Return (X, Y) of the center of cell containing provided text 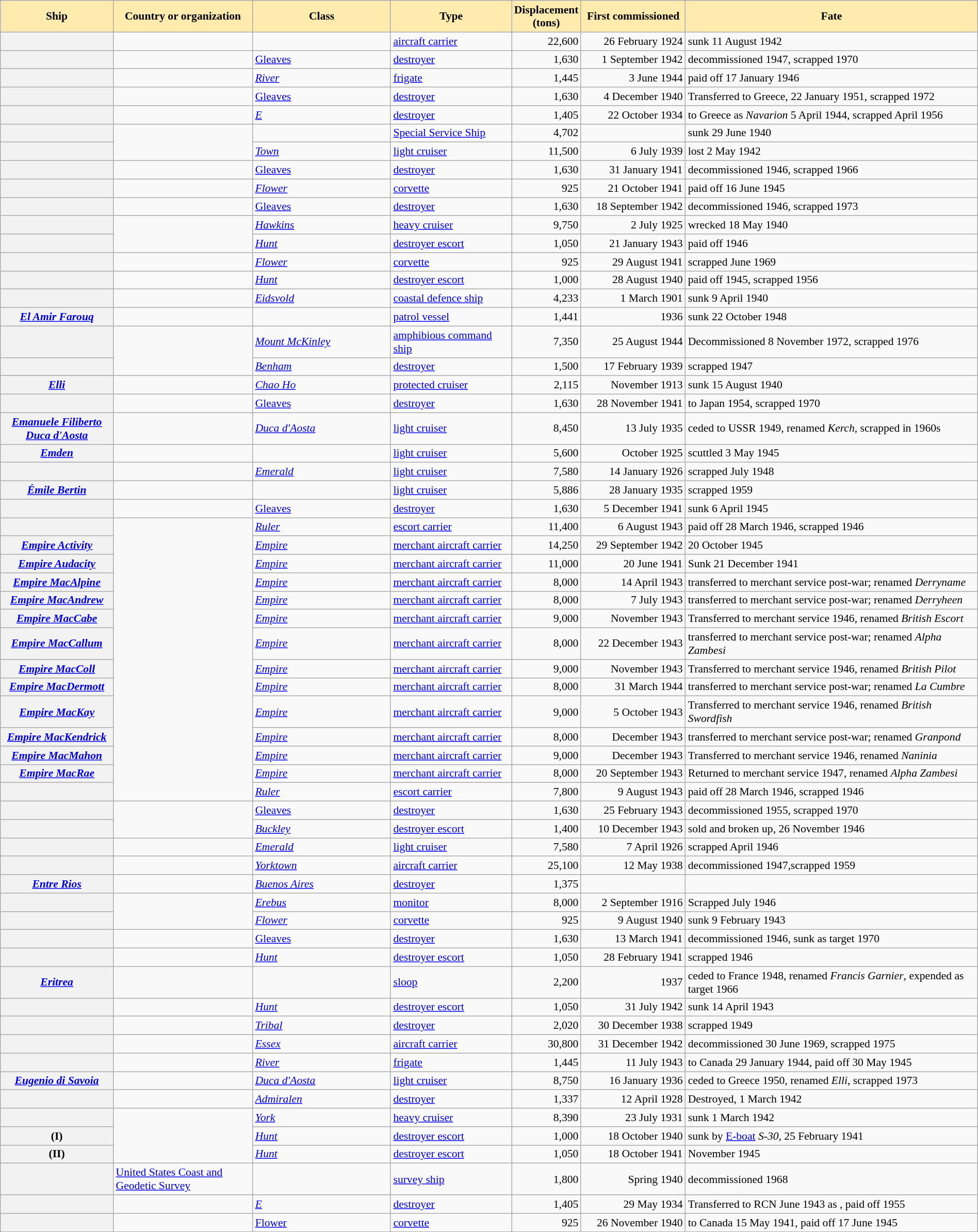
16 January 1936 (633, 1081)
9 August 1943 (633, 792)
28 August 1940 (633, 280)
paid off 1946 (832, 243)
Admiralen (322, 1099)
paid off 17 January 1946 (832, 78)
(II) (57, 1154)
29 September 1942 (633, 546)
1937 (633, 982)
(I) (57, 1136)
Tribal (322, 1026)
20 September 1943 (633, 774)
scrapped 1947 (832, 367)
sloop (451, 982)
to Greece as Navarion 5 April 1944, scrapped April 1956 (832, 115)
Destroyed, 1 March 1942 (832, 1099)
El Amir Farouq (57, 317)
paid off 16 June 1945 (832, 188)
21 January 1943 (633, 243)
lost 2 May 1942 (832, 152)
Spring 1940 (633, 1179)
sunk 14 April 1943 (832, 1007)
22,600 (547, 41)
Ship (57, 17)
11,500 (547, 152)
18 September 1942 (633, 207)
7 April 1926 (633, 847)
York (322, 1118)
11 July 1943 (633, 1062)
to Canada 29 January 1944, paid off 30 May 1945 (832, 1062)
sunk 22 October 1948 (832, 317)
5 October 1943 (633, 712)
Empire MacCallum (57, 644)
23 July 1931 (633, 1118)
sunk 1 March 1942 (832, 1118)
31 January 1941 (633, 170)
8,450 (547, 428)
wrecked 18 May 1940 (832, 225)
Class (322, 17)
4,702 (547, 133)
31 March 1944 (633, 687)
scrapped July 1948 (832, 472)
Transferred to merchant service 1946, renamed Naninia (832, 755)
to Japan 1954, scrapped 1970 (832, 404)
31 December 1942 (633, 1044)
Chao Ho (322, 385)
14,250 (547, 546)
transferred to merchant service post-war; renamed Derryheen (832, 600)
18 October 1941 (633, 1154)
transferred to merchant service post-war; renamed Granpond (832, 737)
Empire MacAndrew (57, 600)
ceded to France 1948, renamed Francis Garnier, expended as target 1966 (832, 982)
1 September 1942 (633, 60)
Transferred to merchant service 1946, renamed British Escort (832, 619)
Displacement (tons) (547, 17)
18 October 1940 (633, 1136)
scrapped April 1946 (832, 847)
Benham (322, 367)
Empire MacCabe (57, 619)
Fate (832, 17)
1,500 (547, 367)
30 December 1938 (633, 1026)
2,115 (547, 385)
1 March 1901 (633, 299)
28 February 1941 (633, 958)
decommissioned 1947,scrapped 1959 (832, 866)
25,100 (547, 866)
20 June 1941 (633, 564)
transferred to merchant service post-war; renamed La Cumbre (832, 687)
paid off 1945, scrapped 1956 (832, 280)
amphibious command ship (451, 341)
decommissioned 1947, scrapped 1970 (832, 60)
ceded to Greece 1950, renamed Elli, scrapped 1973 (832, 1081)
survey ship (451, 1179)
sold and broken up, 26 November 1946 (832, 829)
Empire Activity (57, 546)
20 October 1945 (832, 546)
Empire MacKay (57, 712)
2,020 (547, 1026)
ceded to USSR 1949, renamed Kerch, scrapped in 1960s (832, 428)
29 August 1941 (633, 262)
31 July 1942 (633, 1007)
sunk 29 June 1940 (832, 133)
5,600 (547, 453)
13 March 1941 (633, 939)
9 August 1940 (633, 921)
Entre Rios (57, 884)
Type (451, 17)
Hawkins (322, 225)
November 1913 (633, 385)
12 May 1938 (633, 866)
Scrapped July 1946 (832, 902)
Empire MacKendrick (57, 737)
Empire Audacity (57, 564)
Mount McKinley (322, 341)
sunk 9 April 1940 (832, 299)
Empire MacAlpine (57, 582)
decommissioned 1946, sunk as target 1970 (832, 939)
6 July 1939 (633, 152)
decommissioned 1968 (832, 1179)
decommissioned 1946, scrapped 1973 (832, 207)
Empire MacMahon (57, 755)
30,800 (547, 1044)
Transferred to RCN June 1943 as , paid off 1955 (832, 1204)
4,233 (547, 299)
22 October 1934 (633, 115)
Erebus (322, 902)
United States Coast and Geodetic Survey (183, 1179)
8,390 (547, 1118)
Elli (57, 385)
9,750 (547, 225)
sunk 11 August 1942 (832, 41)
sunk 15 August 1940 (832, 385)
scrapped June 1969 (832, 262)
decommissioned 1955, scrapped 1970 (832, 811)
1,375 (547, 884)
11,400 (547, 527)
3 June 1944 (633, 78)
26 November 1940 (633, 1223)
November 1945 (832, 1154)
2 September 1916 (633, 902)
transferred to merchant service post-war; renamed Alpha Zambesi (832, 644)
21 October 1941 (633, 188)
1,337 (547, 1099)
12 April 1928 (633, 1099)
Special Service Ship (451, 133)
29 May 1934 (633, 1204)
28 January 1935 (633, 490)
28 November 1941 (633, 404)
Transferred to merchant service 1946, renamed British Pilot (832, 669)
to Canada 15 May 1941, paid off 17 June 1945 (832, 1223)
1,441 (547, 317)
7 July 1943 (633, 600)
11,000 (547, 564)
sunk 6 April 1945 (832, 508)
5 December 1941 (633, 508)
Transferred to merchant service 1946, renamed British Swordfish (832, 712)
1936 (633, 317)
patrol vessel (451, 317)
2 July 1925 (633, 225)
6 August 1943 (633, 527)
protected cruiser (451, 385)
October 1925 (633, 453)
Empire MacRae (57, 774)
1,400 (547, 829)
Eugenio di Savoia (57, 1081)
25 August 1944 (633, 341)
4 December 1940 (633, 96)
1,800 (547, 1179)
Émile Bertin (57, 490)
22 December 1943 (633, 644)
decommissioned 30 June 1969, scrapped 1975 (832, 1044)
Buckley (322, 829)
Eidsvold (322, 299)
sunk by E-boat S-30, 25 February 1941 (832, 1136)
5,886 (547, 490)
8,750 (547, 1081)
scuttled 3 May 1945 (832, 453)
scrapped 1949 (832, 1026)
Empire MacColl (57, 669)
sunk 9 February 1943 (832, 921)
Sunk 21 December 1941 (832, 564)
Eritrea (57, 982)
Town (322, 152)
Buenos Aires (322, 884)
25 February 1943 (633, 811)
13 July 1935 (633, 428)
Yorktown (322, 866)
14 April 1943 (633, 582)
10 December 1943 (633, 829)
26 February 1924 (633, 41)
Returned to merchant service 1947, renamed Alpha Zambesi (832, 774)
First commissioned (633, 17)
coastal defence ship (451, 299)
7,800 (547, 792)
transferred to merchant service post-war; renamed Derryname (832, 582)
Decommissioned 8 November 1972, scrapped 1976 (832, 341)
Empire MacDermott (57, 687)
7,350 (547, 341)
scrapped 1946 (832, 958)
Transferred to Greece, 22 January 1951, scrapped 1972 (832, 96)
decommissioned 1946, scrapped 1966 (832, 170)
2,200 (547, 982)
Country or organization (183, 17)
monitor (451, 902)
Emden (57, 453)
Emanuele Filiberto Duca d'Aosta (57, 428)
14 January 1926 (633, 472)
17 February 1939 (633, 367)
scrapped 1959 (832, 490)
Essex (322, 1044)
